Capture the cell that displays the provided text and extract its (x, y) central coordinate. 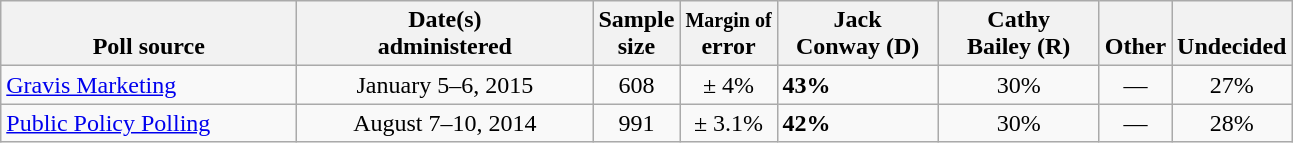
Samplesize (636, 34)
42% (858, 123)
JackConway (D) (858, 34)
Undecided (1232, 34)
August 7–10, 2014 (445, 123)
608 (636, 85)
27% (1232, 85)
Gravis Marketing (149, 85)
Date(s)administered (445, 34)
Other (1135, 34)
Poll source (149, 34)
± 3.1% (728, 123)
991 (636, 123)
January 5–6, 2015 (445, 85)
CathyBailey (R) (1018, 34)
± 4% (728, 85)
28% (1232, 123)
43% (858, 85)
Public Policy Polling (149, 123)
Margin oferror (728, 34)
